Scan for the cell matching the given text and deliver its (x, y) coordinate at center. 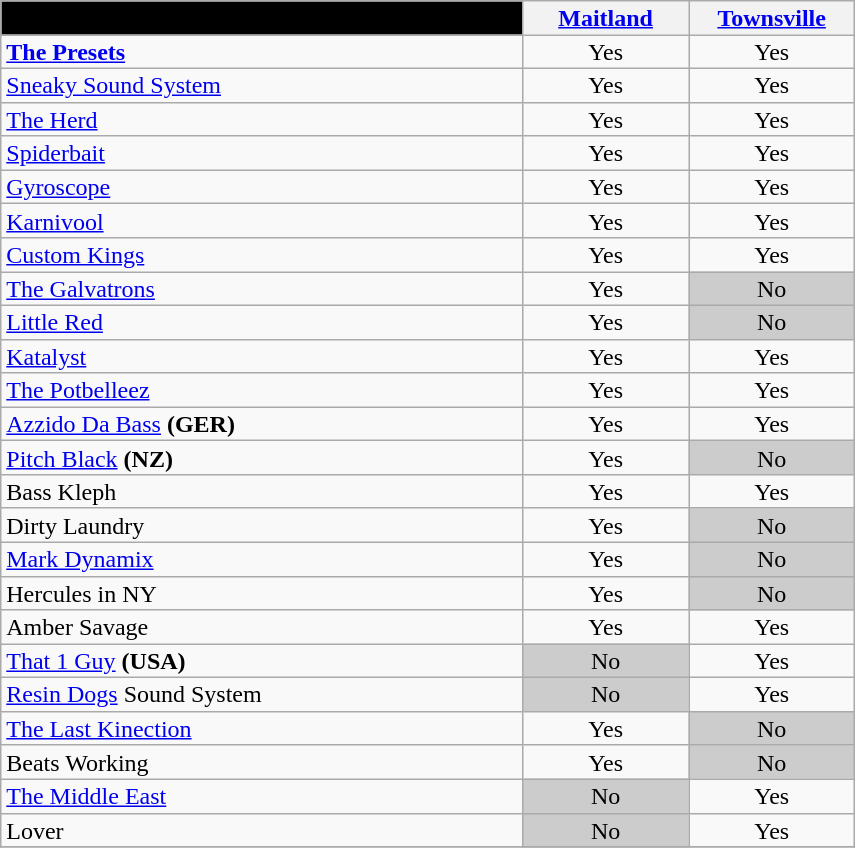
Sneaky Sound System (262, 85)
Lover (262, 830)
Townsville (772, 18)
The Last Kinection (262, 728)
Gyroscope (262, 187)
Karnivool (262, 221)
The Potbelleez (262, 390)
The Herd (262, 119)
The Middle East (262, 796)
Hercules in NY (262, 593)
Amber Savage (262, 627)
Azzido Da Bass (GER) (262, 424)
Dirty Laundry (262, 525)
The Galvatrons (262, 289)
Maitland (606, 18)
That 1 Guy (USA) (262, 661)
The Presets (262, 52)
Custom Kings (262, 255)
Spiderbait (262, 153)
Katalyst (262, 356)
Little Red (262, 322)
Beats Working (262, 762)
Mark Dynamix (262, 559)
Resin Dogs Sound System (262, 695)
Bass Kleph (262, 492)
Pitch Black (NZ) (262, 458)
